Determine the [X, Y] coordinate at the center of the cell enclosing the given text.  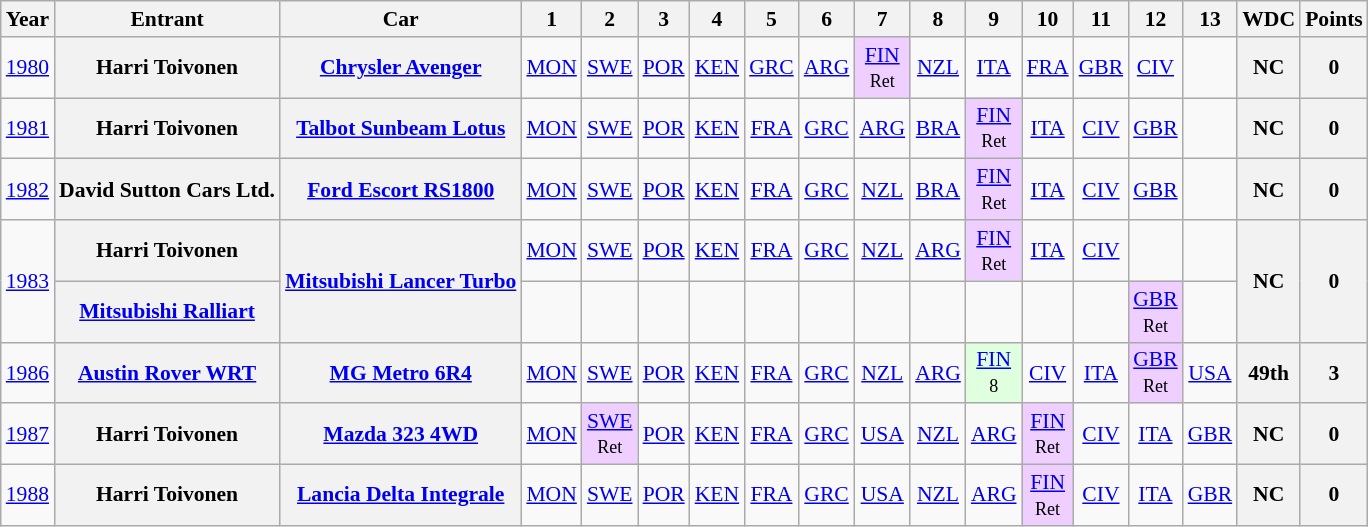
1987 [28, 434]
Mitsubishi Lancer Turbo [400, 281]
Year [28, 19]
Mazda 323 4WD [400, 434]
1981 [28, 128]
Lancia Delta Integrale [400, 496]
Entrant [167, 19]
12 [1156, 19]
1983 [28, 281]
1988 [28, 496]
Chrysler Avenger [400, 68]
Austin Rover WRT [167, 372]
10 [1048, 19]
1982 [28, 190]
1980 [28, 68]
5 [772, 19]
7 [882, 19]
Car [400, 19]
49th [1268, 372]
Talbot Sunbeam Lotus [400, 128]
MG Metro 6R4 [400, 372]
Ford Escort RS1800 [400, 190]
Mitsubishi Ralliart [167, 312]
Points [1334, 19]
SWERet [610, 434]
1986 [28, 372]
4 [717, 19]
FIN8 [994, 372]
David Sutton Cars Ltd. [167, 190]
2 [610, 19]
8 [938, 19]
6 [827, 19]
9 [994, 19]
WDC [1268, 19]
1 [552, 19]
13 [1210, 19]
11 [1102, 19]
